Pinpoint the cell where the given text exists, returning its (x, y) midpoint coordinate. 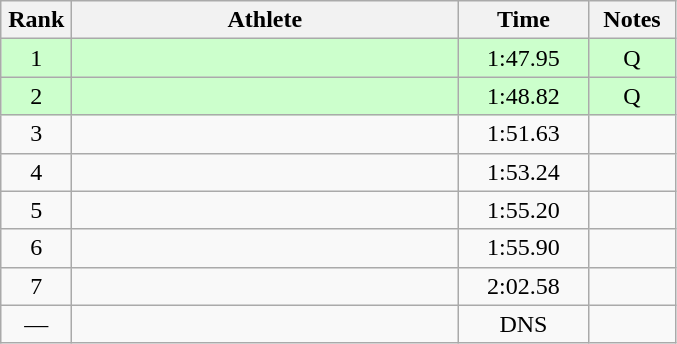
3 (36, 134)
DNS (524, 324)
1:55.20 (524, 210)
— (36, 324)
Time (524, 20)
Notes (632, 20)
2 (36, 96)
2:02.58 (524, 286)
1:51.63 (524, 134)
1:47.95 (524, 58)
1:53.24 (524, 172)
5 (36, 210)
1:48.82 (524, 96)
7 (36, 286)
4 (36, 172)
6 (36, 248)
Rank (36, 20)
1:55.90 (524, 248)
Athlete (265, 20)
1 (36, 58)
